Output the (X, Y) coordinate of the center of the cell containing the given text.  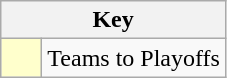
Teams to Playoffs (134, 58)
Key (114, 20)
